Output the (x, y) coordinate of the center of the cell containing the given text.  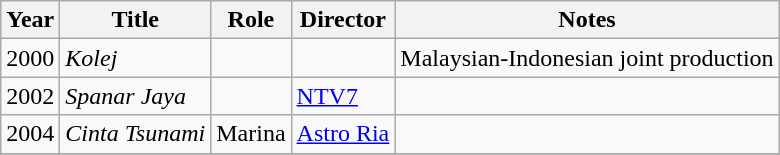
NTV7 (343, 96)
Notes (587, 20)
2000 (30, 58)
2004 (30, 134)
Role (251, 20)
Director (343, 20)
Spanar Jaya (136, 96)
Malaysian-Indonesian joint production (587, 58)
Title (136, 20)
Astro Ria (343, 134)
Cinta Tsunami (136, 134)
Kolej (136, 58)
Year (30, 20)
2002 (30, 96)
Marina (251, 134)
